Extract the (x, y) coordinate from the center of the cell holding the provided text.  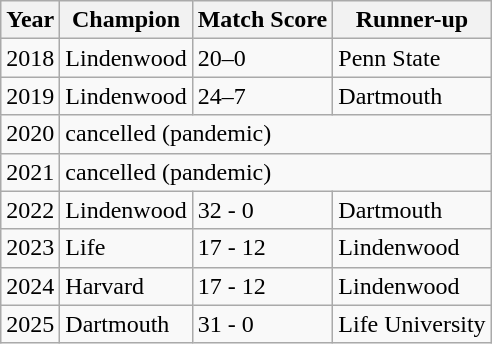
Harvard (126, 286)
32 - 0 (262, 210)
2022 (30, 210)
24–7 (262, 96)
Runner-up (412, 20)
2018 (30, 58)
Penn State (412, 58)
Life (126, 248)
2024 (30, 286)
2025 (30, 324)
Year (30, 20)
2019 (30, 96)
2023 (30, 248)
Life University (412, 324)
Champion (126, 20)
2020 (30, 134)
Match Score (262, 20)
31 - 0 (262, 324)
20–0 (262, 58)
2021 (30, 172)
